Locate the cell with the specified text and output its (X, Y) center coordinate. 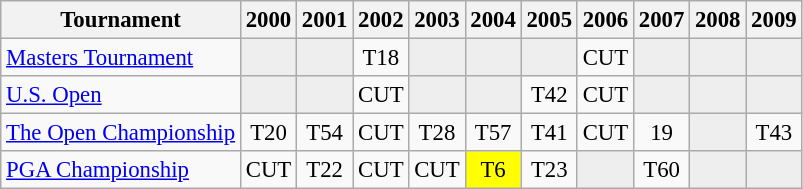
T20 (268, 133)
U.S. Open (121, 95)
T6 (493, 170)
T23 (549, 170)
The Open Championship (121, 133)
2003 (437, 20)
T54 (325, 133)
T57 (493, 133)
Tournament (121, 20)
2002 (381, 20)
T28 (437, 133)
2001 (325, 20)
2009 (774, 20)
2006 (605, 20)
2007 (661, 20)
T22 (325, 170)
2005 (549, 20)
2004 (493, 20)
T42 (549, 95)
T43 (774, 133)
Masters Tournament (121, 58)
PGA Championship (121, 170)
T18 (381, 58)
2008 (718, 20)
19 (661, 133)
T41 (549, 133)
T60 (661, 170)
2000 (268, 20)
